Identify which cell holds the provided text, then report its [x, y] central coordinate. 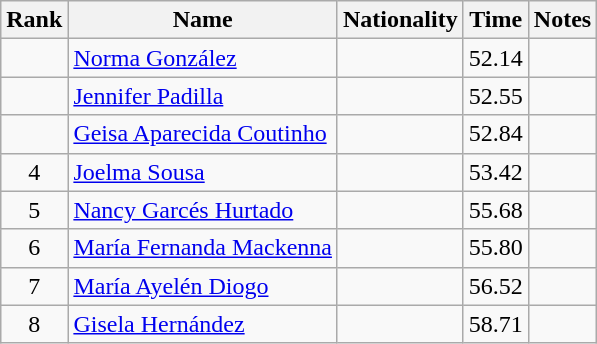
8 [34, 324]
Norma González [203, 58]
Gisela Hernández [203, 324]
5 [34, 210]
52.84 [496, 134]
María Fernanda Mackenna [203, 248]
52.14 [496, 58]
Geisa Aparecida Coutinho [203, 134]
Nationality [400, 20]
7 [34, 286]
Rank [34, 20]
56.52 [496, 286]
52.55 [496, 96]
Time [496, 20]
4 [34, 172]
Nancy Garcés Hurtado [203, 210]
6 [34, 248]
55.80 [496, 248]
Notes [562, 20]
55.68 [496, 210]
María Ayelén Diogo [203, 286]
Joelma Sousa [203, 172]
Jennifer Padilla [203, 96]
58.71 [496, 324]
Name [203, 20]
53.42 [496, 172]
